For the text-containing cell, return its midpoint in (x, y) coordinate format. 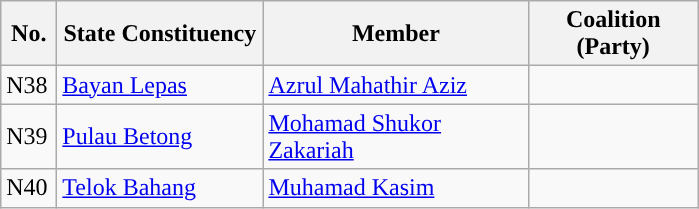
Coalition (Party) (614, 34)
Azrul Mahathir Aziz (396, 85)
N39 (29, 136)
N38 (29, 85)
Bayan Lepas (160, 85)
Member (396, 34)
No. (29, 34)
N40 (29, 188)
Muhamad Kasim (396, 188)
Pulau Betong (160, 136)
Telok Bahang (160, 188)
Mohamad Shukor Zakariah (396, 136)
State Constituency (160, 34)
